For the text-containing cell, return its midpoint in (x, y) coordinate format. 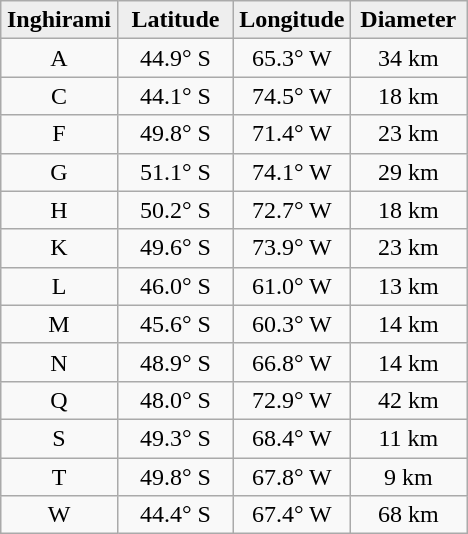
71.4° W (292, 134)
Longitude (292, 20)
48.9° S (175, 362)
48.0° S (175, 400)
29 km (408, 172)
44.1° S (175, 96)
11 km (408, 438)
M (59, 324)
42 km (408, 400)
G (59, 172)
67.8° W (292, 477)
Q (59, 400)
68 km (408, 515)
72.9° W (292, 400)
Latitude (175, 20)
K (59, 248)
H (59, 210)
L (59, 286)
73.9° W (292, 248)
A (59, 58)
9 km (408, 477)
S (59, 438)
68.4° W (292, 438)
N (59, 362)
72.7° W (292, 210)
65.3° W (292, 58)
44.9° S (175, 58)
67.4° W (292, 515)
Diameter (408, 20)
74.1° W (292, 172)
49.6° S (175, 248)
F (59, 134)
44.4° S (175, 515)
W (59, 515)
49.3° S (175, 438)
34 km (408, 58)
Inghirami (59, 20)
74.5° W (292, 96)
51.1° S (175, 172)
T (59, 477)
60.3° W (292, 324)
C (59, 96)
66.8° W (292, 362)
61.0° W (292, 286)
13 km (408, 286)
45.6° S (175, 324)
46.0° S (175, 286)
50.2° S (175, 210)
